Detect which cell encompasses the target text, then output its (x, y) center coordinate. 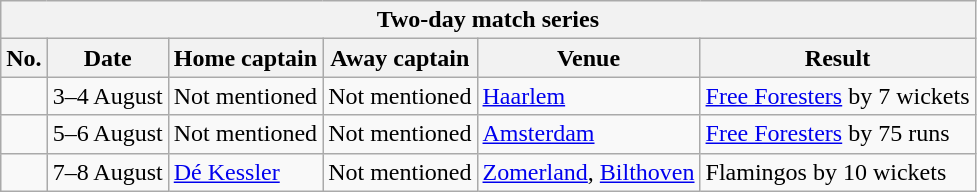
Flamingos by 10 wickets (838, 172)
Haarlem (588, 96)
Result (838, 58)
Free Foresters by 75 runs (838, 134)
No. (24, 58)
3–4 August (108, 96)
5–6 August (108, 134)
Home captain (245, 58)
Venue (588, 58)
Zomerland, Bilthoven (588, 172)
Dé Kessler (245, 172)
Away captain (400, 58)
7–8 August (108, 172)
Amsterdam (588, 134)
Free Foresters by 7 wickets (838, 96)
Two-day match series (488, 20)
Date (108, 58)
